Determine the (X, Y) coordinate at the center of the cell enclosing the given text.  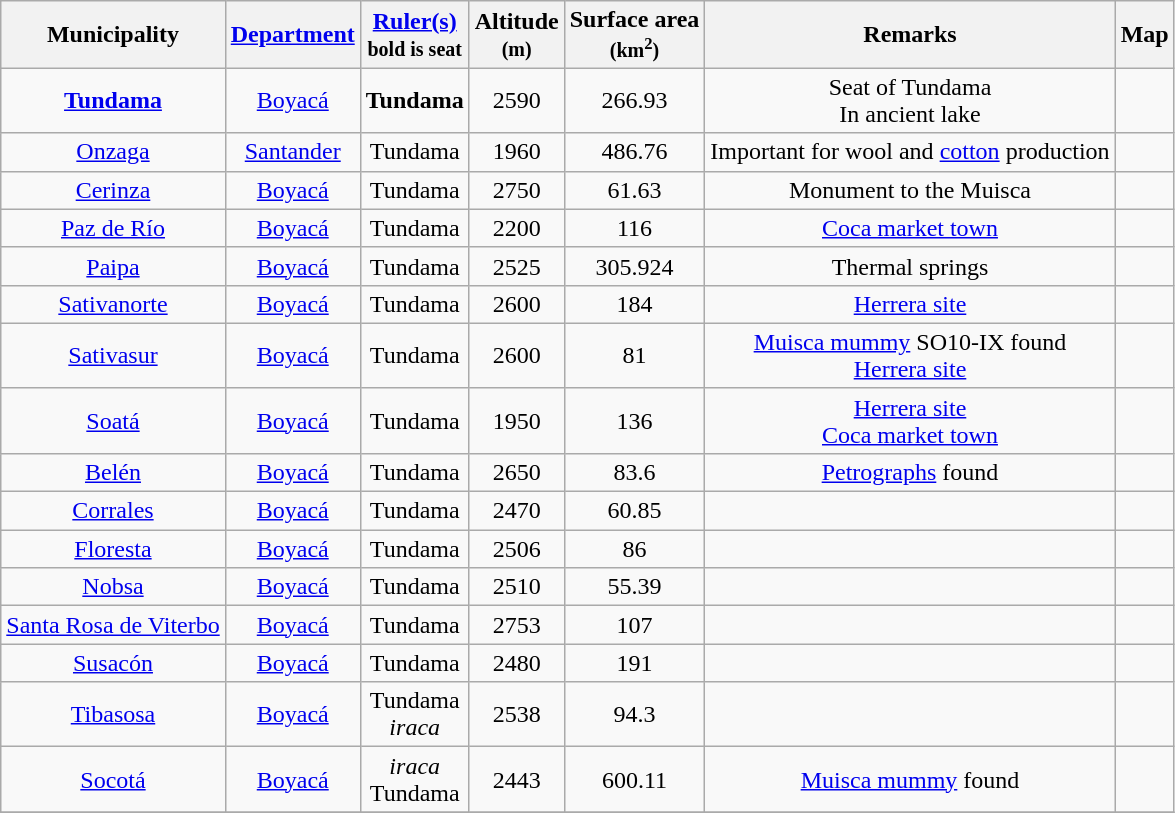
305.924 (634, 266)
Herrera siteCoca market town (910, 420)
Seat of TundamaIn ancient lake (910, 100)
1950 (516, 420)
600.11 (634, 780)
Santa Rosa de Viterbo (113, 625)
2650 (516, 472)
83.6 (634, 472)
Tundamairaca (414, 714)
2506 (516, 549)
2753 (516, 625)
60.85 (634, 511)
Important for wool and cotton production (910, 152)
iracaTundama (414, 780)
Muisca mummy SO10-IX foundHerrera site (910, 356)
Sativasur (113, 356)
Altitude(m) (516, 34)
2590 (516, 100)
Muisca mummy found (910, 780)
Remarks (910, 34)
94.3 (634, 714)
Department (292, 34)
Onzaga (113, 152)
191 (634, 663)
Santander (292, 152)
61.63 (634, 190)
Susacón (113, 663)
Herrera site (910, 304)
2510 (516, 587)
Municipality (113, 34)
Socotá (113, 780)
Cerinza (113, 190)
116 (634, 228)
Soatá (113, 420)
55.39 (634, 587)
2470 (516, 511)
Paz de Río (113, 228)
Nobsa (113, 587)
1960 (516, 152)
2538 (516, 714)
2480 (516, 663)
86 (634, 549)
Petrographs found (910, 472)
Ruler(s)bold is seat (414, 34)
Coca market town (910, 228)
81 (634, 356)
486.76 (634, 152)
2525 (516, 266)
136 (634, 420)
107 (634, 625)
Map (1144, 34)
Sativanorte (113, 304)
184 (634, 304)
2750 (516, 190)
Surface area(km2) (634, 34)
Thermal springs (910, 266)
Monument to the Muisca (910, 190)
Corrales (113, 511)
266.93 (634, 100)
Paipa (113, 266)
Tibasosa (113, 714)
Belén (113, 472)
2200 (516, 228)
2443 (516, 780)
Floresta (113, 549)
